Find where the given text appears and provide that cell's center as (X, Y) coordinate. 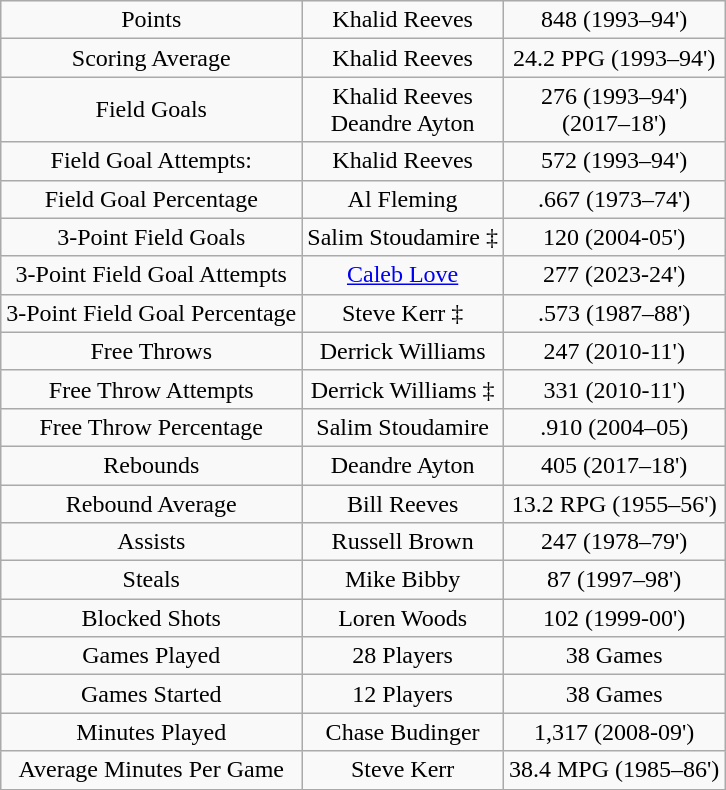
Derrick Williams (403, 351)
Loren Woods (403, 618)
Rebound Average (152, 503)
24.2 PPG (1993–94') (614, 58)
Steve Kerr (403, 770)
Khalid ReevesDeandre Ayton (403, 110)
405 (2017–18') (614, 465)
Russell Brown (403, 542)
Salim Stoudamire (403, 427)
277 (2023-24') (614, 275)
Scoring Average (152, 58)
Free Throws (152, 351)
Derrick Williams ‡ (403, 389)
3-Point Field Goals (152, 237)
102 (1999-00') (614, 618)
848 (1993–94') (614, 20)
.910 (2004–05) (614, 427)
Al Fleming (403, 199)
Rebounds (152, 465)
120 (2004-05') (614, 237)
3-Point Field Goal Percentage (152, 313)
.667 (1973–74') (614, 199)
12 Players (403, 694)
331 (2010-11') (614, 389)
Field Goal Attempts: (152, 161)
Games Started (152, 694)
Free Throw Percentage (152, 427)
572 (1993–94') (614, 161)
38.4 MPG (1985–86') (614, 770)
3-Point Field Goal Attempts (152, 275)
276 (1993–94')(2017–18') (614, 110)
28 Players (403, 656)
1,317 (2008-09') (614, 732)
Points (152, 20)
.573 (1987–88') (614, 313)
13.2 RPG (1955–56') (614, 503)
Steve Kerr ‡ (403, 313)
Salim Stoudamire ‡ (403, 237)
Blocked Shots (152, 618)
Field Goal Percentage (152, 199)
Games Played (152, 656)
Chase Budinger (403, 732)
Average Minutes Per Game (152, 770)
247 (2010-11') (614, 351)
Caleb Love (403, 275)
Minutes Played (152, 732)
Bill Reeves (403, 503)
Free Throw Attempts (152, 389)
Field Goals (152, 110)
Deandre Ayton (403, 465)
247 (1978–79') (614, 542)
87 (1997–98') (614, 580)
Assists (152, 542)
Mike Bibby (403, 580)
Steals (152, 580)
